Output the [x, y] coordinate of the center of the cell containing the given text.  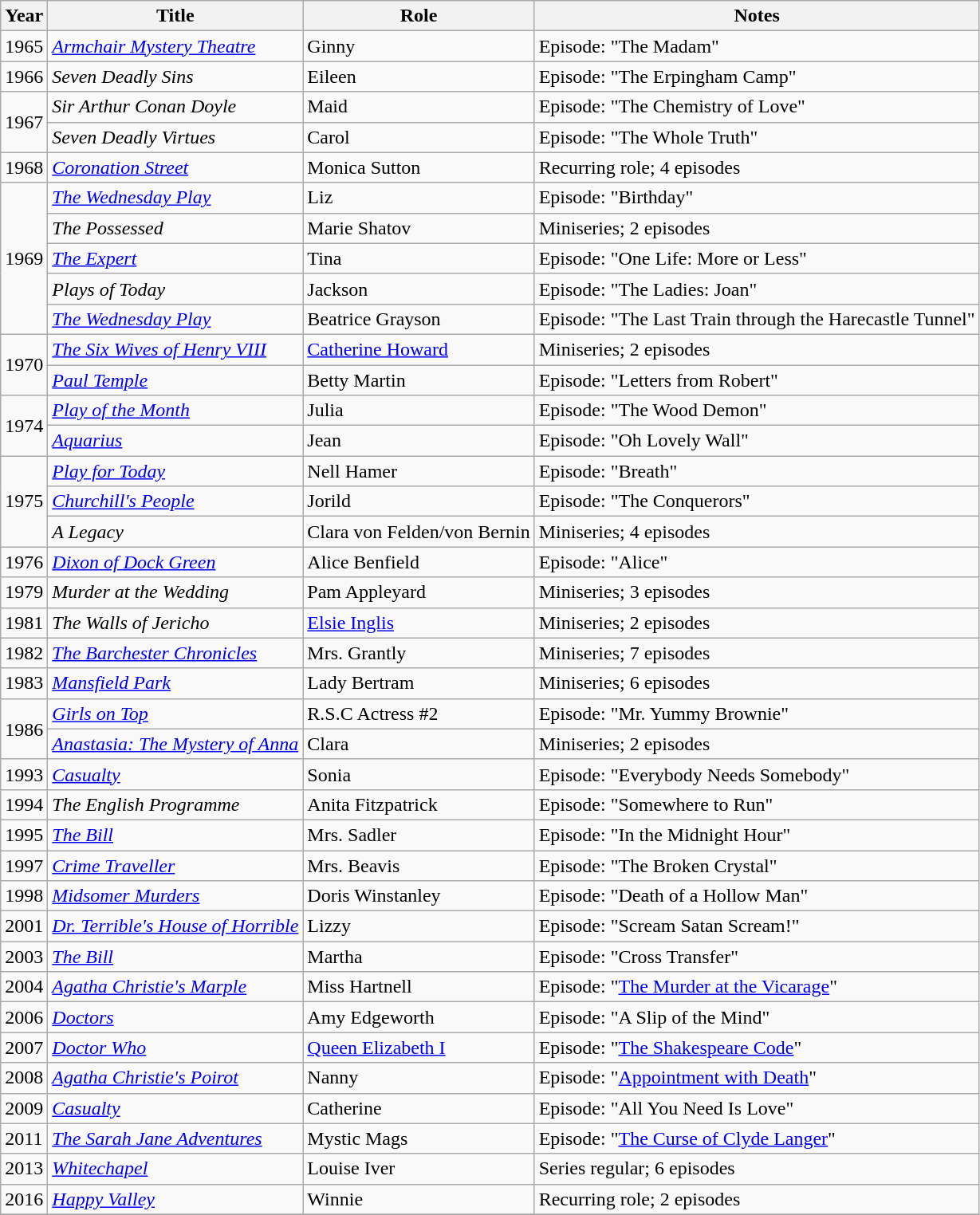
1979 [24, 592]
Aquarius [175, 441]
2003 [24, 957]
1969 [24, 258]
Episode: "The Wood Demon" [757, 411]
1975 [24, 501]
2007 [24, 1048]
2008 [24, 1078]
2001 [24, 926]
Catherine Howard [419, 349]
Pam Appleyard [419, 592]
Midsomer Murders [175, 896]
Anastasia: The Mystery of Anna [175, 744]
The Expert [175, 258]
Carol [419, 137]
A Legacy [175, 532]
Beatrice Grayson [419, 319]
Ginny [419, 46]
1982 [24, 653]
Episode: "The Whole Truth" [757, 137]
Jean [419, 441]
Doctor Who [175, 1048]
Betty Martin [419, 380]
Maid [419, 107]
Episode: "Scream Satan Scream!" [757, 926]
Role [419, 16]
Recurring role; 2 episodes [757, 1199]
Episode: "Everybody Needs Somebody" [757, 774]
Lady Bertram [419, 683]
Louise Iver [419, 1169]
2009 [24, 1108]
Doris Winstanley [419, 896]
Recurring role; 4 episodes [757, 167]
1965 [24, 46]
Clara [419, 744]
Julia [419, 411]
Mystic Mags [419, 1138]
Armchair Mystery Theatre [175, 46]
R.S.C Actress #2 [419, 714]
Monica Sutton [419, 167]
1981 [24, 623]
1968 [24, 167]
1997 [24, 865]
Coronation Street [175, 167]
Murder at the Wedding [175, 592]
Episode: "The Erpingham Camp" [757, 77]
Episode: "Somewhere to Run" [757, 804]
Episode: "The Madam" [757, 46]
Miniseries; 7 episodes [757, 653]
Anita Fitzpatrick [419, 804]
Doctors [175, 1017]
Episode: "Alice" [757, 562]
Martha [419, 957]
1994 [24, 804]
Miniseries; 3 episodes [757, 592]
Seven Deadly Virtues [175, 137]
Catherine [419, 1108]
Plays of Today [175, 289]
Episode: "The Conquerors" [757, 501]
1993 [24, 774]
Episode: "A Slip of the Mind" [757, 1017]
Episode: "Letters from Robert" [757, 380]
The Six Wives of Henry VIII [175, 349]
Notes [757, 16]
2006 [24, 1017]
Dr. Terrible's House of Horrible [175, 926]
1966 [24, 77]
Title [175, 16]
Episode: "All You Need Is Love" [757, 1108]
Liz [419, 198]
Whitechapel [175, 1169]
Episode: "The Murder at the Vicarage" [757, 987]
Miss Hartnell [419, 987]
Episode: "Birthday" [757, 198]
Happy Valley [175, 1199]
Nell Hamer [419, 471]
Seven Deadly Sins [175, 77]
2011 [24, 1138]
Clara von Felden/von Bernin [419, 532]
The Barchester Chronicles [175, 653]
Agatha Christie's Poirot [175, 1078]
Play of the Month [175, 411]
Paul Temple [175, 380]
1998 [24, 896]
Episode: "Breath" [757, 471]
Amy Edgeworth [419, 1017]
1967 [24, 122]
Episode: "In the Midnight Hour" [757, 835]
Nanny [419, 1078]
Lizzy [419, 926]
The Possessed [175, 228]
Winnie [419, 1199]
Tina [419, 258]
Year [24, 16]
Episode: "Cross Transfer" [757, 957]
Sir Arthur Conan Doyle [175, 107]
Agatha Christie's Marple [175, 987]
Episode: "The Ladies: Joan" [757, 289]
1995 [24, 835]
1974 [24, 426]
Girls on Top [175, 714]
1983 [24, 683]
Episode: "The Curse of Clyde Langer" [757, 1138]
Episode: "The Chemistry of Love" [757, 107]
The English Programme [175, 804]
Episode: "The Shakespeare Code" [757, 1048]
Crime Traveller [175, 865]
Episode: "Appointment with Death" [757, 1078]
1976 [24, 562]
2013 [24, 1169]
Series regular; 6 episodes [757, 1169]
1986 [24, 729]
Miniseries; 6 episodes [757, 683]
Elsie Inglis [419, 623]
Episode: "The Last Train through the Harecastle Tunnel" [757, 319]
2016 [24, 1199]
Episode: "Oh Lovely Wall" [757, 441]
Play for Today [175, 471]
Alice Benfield [419, 562]
Mansfield Park [175, 683]
Churchill's People [175, 501]
Queen Elizabeth I [419, 1048]
The Walls of Jericho [175, 623]
Episode: "Mr. Yummy Brownie" [757, 714]
Dixon of Dock Green [175, 562]
Mrs. Grantly [419, 653]
Jorild [419, 501]
Miniseries; 4 episodes [757, 532]
Mrs. Beavis [419, 865]
Eileen [419, 77]
Episode: "Death of a Hollow Man" [757, 896]
2004 [24, 987]
Marie Shatov [419, 228]
Sonia [419, 774]
The Sarah Jane Adventures [175, 1138]
Mrs. Sadler [419, 835]
Episode: "One Life: More or Less" [757, 258]
Episode: "The Broken Crystal" [757, 865]
Jackson [419, 289]
1970 [24, 364]
